Detect which cell encompasses the target text, then output its (x, y) center coordinate. 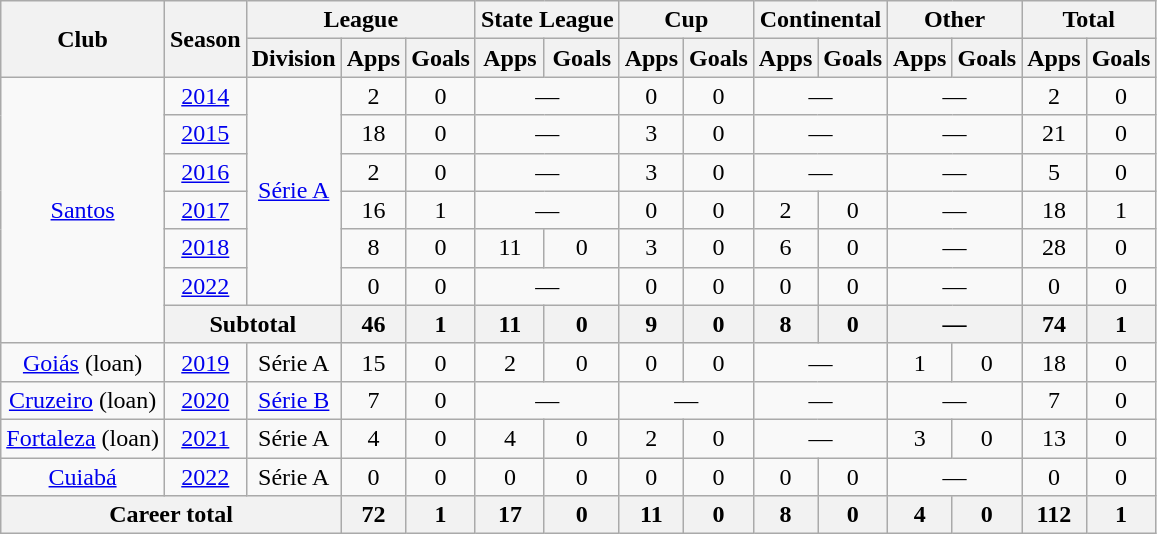
16 (373, 210)
Total (1089, 20)
Division (294, 58)
2019 (205, 362)
Goiás (loan) (83, 362)
21 (1054, 134)
Continental (820, 20)
Cuiabá (83, 477)
Fortaleza (loan) (83, 438)
Subtotal (252, 324)
Santos (83, 210)
Other (955, 20)
28 (1054, 248)
6 (785, 248)
2015 (205, 134)
League (360, 20)
2020 (205, 400)
Season (205, 39)
Série B (294, 400)
2014 (205, 96)
Cruzeiro (loan) (83, 400)
2018 (205, 248)
2017 (205, 210)
State League (547, 20)
74 (1054, 324)
112 (1054, 515)
72 (373, 515)
13 (1054, 438)
Club (83, 39)
Career total (171, 515)
17 (510, 515)
2021 (205, 438)
Cup (686, 20)
15 (373, 362)
9 (651, 324)
2016 (205, 172)
46 (373, 324)
5 (1054, 172)
